Return the (X, Y) coordinate for the center point of the cell that contains the specified text.  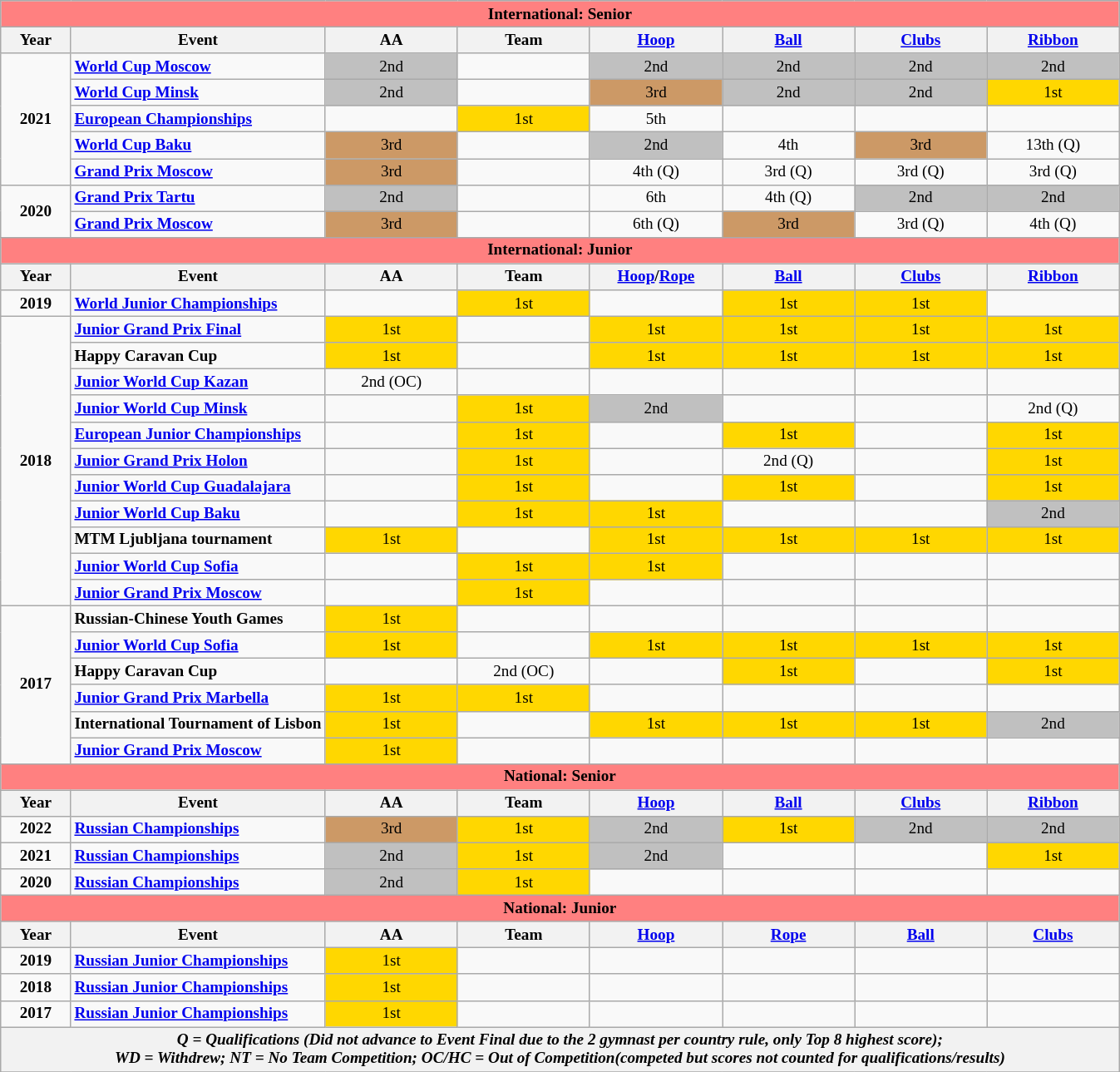
World Junior Championships (198, 304)
4th (788, 146)
Junior Grand Prix Final (198, 329)
International: Senior (560, 14)
Junior Grand Prix Holon (198, 461)
6th (Q) (655, 225)
Russian-Chinese Youth Games (198, 619)
13th (Q) (1053, 146)
International Tournament of Lisbon (198, 724)
6th (655, 198)
European Championships (198, 119)
5th (655, 119)
International: Junior (560, 250)
World Cup Moscow (198, 67)
MTM Ljubljana tournament (198, 540)
World Cup Baku (198, 146)
Junior World Cup Kazan (198, 383)
Junior World Cup Guadalajara (198, 487)
2022 (36, 829)
Hoop/Rope (655, 277)
World Cup Minsk (198, 92)
Rope (788, 935)
Junior World Cup Minsk (198, 408)
National: Senior (560, 777)
Grand Prix Tartu (198, 198)
National: Junior (560, 908)
Junior World Cup Baku (198, 514)
European Junior Championships (198, 435)
Junior Grand Prix Marbella (198, 698)
